Return the (X, Y) coordinate for the center point of the cell that contains the specified text.  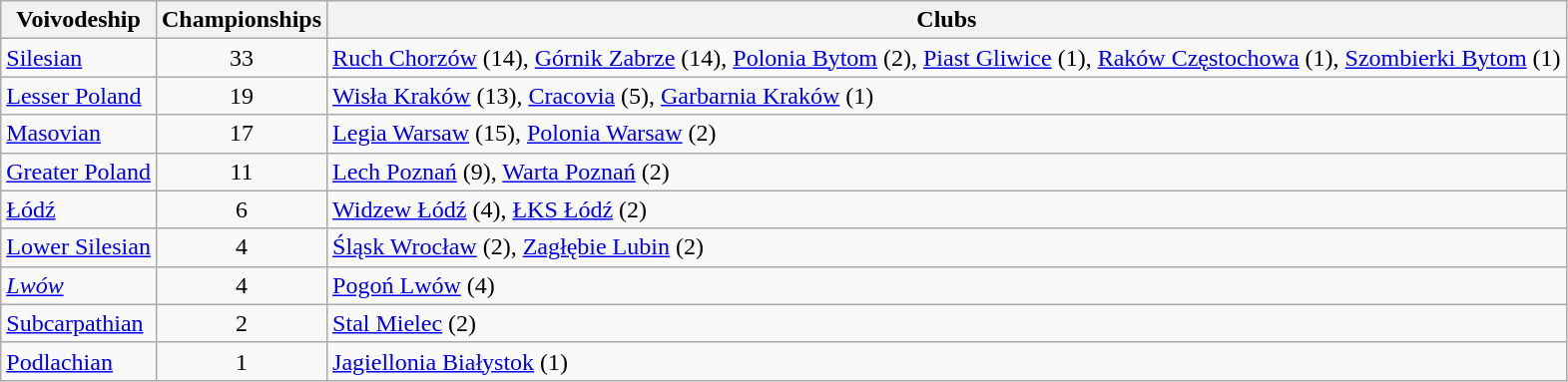
Masovian (79, 134)
Jagiellonia Białystok (1) (947, 361)
19 (242, 96)
Lwów (79, 285)
17 (242, 134)
Lesser Poland (79, 96)
Ruch Chorzów (14), Górnik Zabrze (14), Polonia Bytom (2), Piast Gliwice (1), Raków Częstochowa (1), Szombierki Bytom (1) (947, 58)
1 (242, 361)
Wisła Kraków (13), Cracovia (5), Garbarnia Kraków (1) (947, 96)
2 (242, 323)
Podlachian (79, 361)
Śląsk Wrocław (2), Zagłębie Lubin (2) (947, 247)
Clubs (947, 20)
6 (242, 209)
Łódź (79, 209)
Greater Poland (79, 172)
33 (242, 58)
Legia Warsaw (15), Polonia Warsaw (2) (947, 134)
Pogoń Lwów (4) (947, 285)
11 (242, 172)
Silesian (79, 58)
Championships (242, 20)
Subcarpathian (79, 323)
Widzew Łódź (4), ŁKS Łódź (2) (947, 209)
Stal Mielec (2) (947, 323)
Lower Silesian (79, 247)
Lech Poznań (9), Warta Poznań (2) (947, 172)
Voivodeship (79, 20)
